Find where the given text appears and provide that cell's center as [x, y] coordinate. 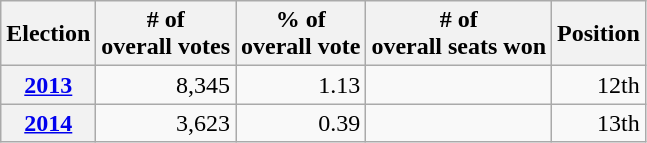
13th [599, 123]
1.13 [301, 85]
% ofoverall vote [301, 34]
2013 [48, 85]
Position [599, 34]
Election [48, 34]
8,345 [166, 85]
0.39 [301, 123]
12th [599, 85]
3,623 [166, 123]
2014 [48, 123]
# ofoverall votes [166, 34]
# ofoverall seats won [459, 34]
